Provide the (x, y) coordinate of the cell's center where the given text is located.  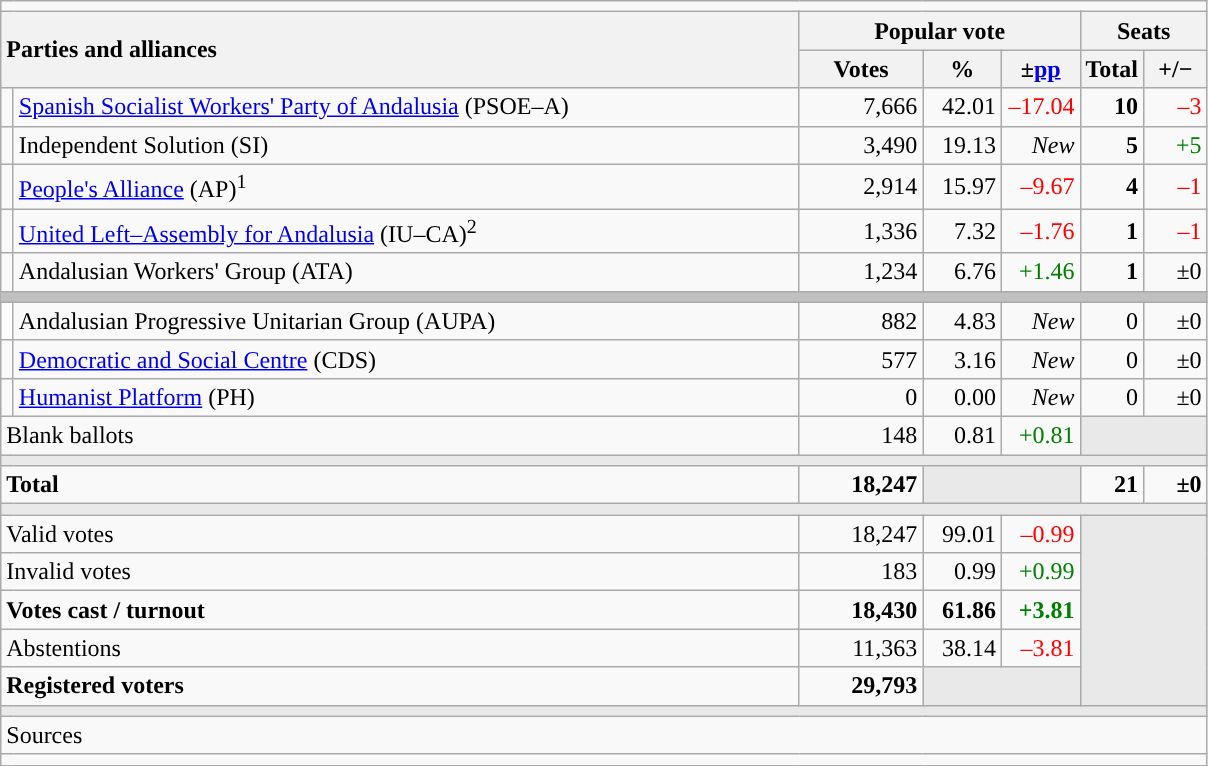
7.32 (962, 232)
1,234 (861, 272)
Andalusian Workers' Group (ATA) (406, 272)
3,490 (861, 145)
6.76 (962, 272)
Humanist Platform (PH) (406, 397)
7,666 (861, 107)
882 (861, 321)
–17.04 (1040, 107)
42.01 (962, 107)
Popular vote (940, 31)
+0.81 (1040, 435)
0.81 (962, 435)
–1.76 (1040, 232)
38.14 (962, 648)
–3 (1176, 107)
Registered voters (400, 686)
3.16 (962, 359)
0.00 (962, 397)
Valid votes (400, 534)
Sources (604, 735)
183 (861, 572)
–9.67 (1040, 186)
Seats (1144, 31)
+0.99 (1040, 572)
+/− (1176, 69)
–3.81 (1040, 648)
5 (1112, 145)
% (962, 69)
19.13 (962, 145)
Andalusian Progressive Unitarian Group (AUPA) (406, 321)
Abstentions (400, 648)
99.01 (962, 534)
+5 (1176, 145)
Independent Solution (SI) (406, 145)
4 (1112, 186)
Blank ballots (400, 435)
Votes cast / turnout (400, 610)
577 (861, 359)
+1.46 (1040, 272)
148 (861, 435)
–0.99 (1040, 534)
United Left–Assembly for Andalusia (IU–CA)2 (406, 232)
29,793 (861, 686)
Votes (861, 69)
18,430 (861, 610)
Spanish Socialist Workers' Party of Andalusia (PSOE–A) (406, 107)
1,336 (861, 232)
15.97 (962, 186)
2,914 (861, 186)
21 (1112, 485)
Parties and alliances (400, 50)
People's Alliance (AP)1 (406, 186)
Democratic and Social Centre (CDS) (406, 359)
61.86 (962, 610)
±pp (1040, 69)
4.83 (962, 321)
0.99 (962, 572)
+3.81 (1040, 610)
Invalid votes (400, 572)
11,363 (861, 648)
10 (1112, 107)
